Identify which cell holds the provided text, then report its (x, y) central coordinate. 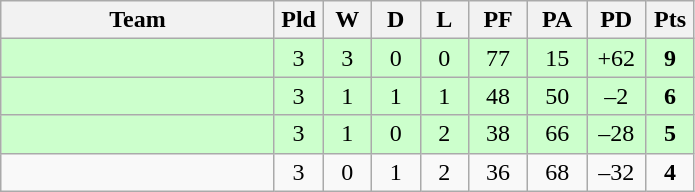
PF (498, 20)
6 (670, 96)
5 (670, 134)
PA (558, 20)
L (444, 20)
–2 (616, 96)
D (396, 20)
+62 (616, 58)
Pld (298, 20)
–32 (616, 172)
50 (558, 96)
Pts (670, 20)
–28 (616, 134)
Team (138, 20)
PD (616, 20)
W (348, 20)
66 (558, 134)
4 (670, 172)
48 (498, 96)
15 (558, 58)
9 (670, 58)
68 (558, 172)
36 (498, 172)
38 (498, 134)
77 (498, 58)
